Provide the [X, Y] coordinate of the cell's center where the given text is located.  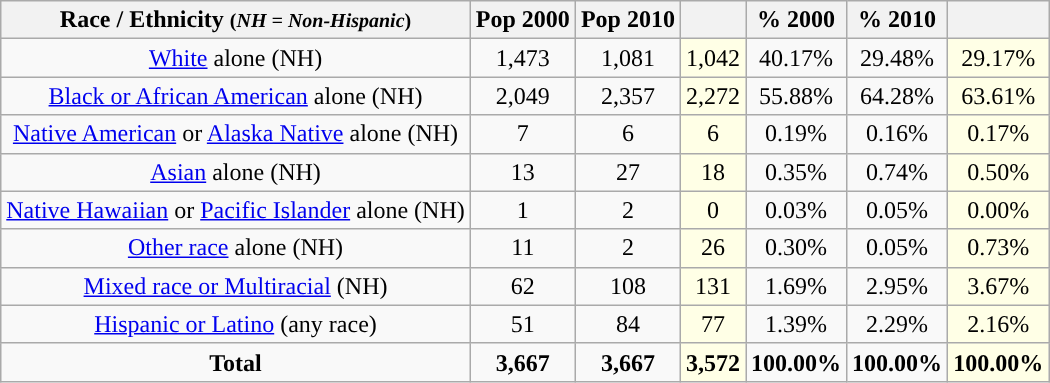
55.88% [796, 96]
26 [712, 248]
77 [712, 324]
Hispanic or Latino (any race) [236, 324]
0 [712, 210]
18 [712, 172]
0.03% [796, 210]
2,049 [522, 96]
Native Hawaiian or Pacific Islander alone (NH) [236, 210]
Mixed race or Multiracial (NH) [236, 286]
2,272 [712, 96]
27 [628, 172]
7 [522, 134]
0.00% [998, 210]
1,081 [628, 58]
62 [522, 286]
2.95% [898, 286]
0.30% [796, 248]
Pop 2010 [628, 20]
0.19% [796, 134]
Total [236, 362]
0.73% [998, 248]
51 [522, 324]
Other race alone (NH) [236, 248]
1,042 [712, 58]
White alone (NH) [236, 58]
1,473 [522, 58]
13 [522, 172]
0.16% [898, 134]
1.39% [796, 324]
29.48% [898, 58]
108 [628, 286]
84 [628, 324]
2.16% [998, 324]
Native American or Alaska Native alone (NH) [236, 134]
11 [522, 248]
2,357 [628, 96]
Pop 2000 [522, 20]
63.61% [998, 96]
64.28% [898, 96]
1.69% [796, 286]
131 [712, 286]
1 [522, 210]
40.17% [796, 58]
% 2000 [796, 20]
0.35% [796, 172]
Black or African American alone (NH) [236, 96]
Race / Ethnicity (NH = Non-Hispanic) [236, 20]
29.17% [998, 58]
3.67% [998, 286]
0.50% [998, 172]
0.17% [998, 134]
Asian alone (NH) [236, 172]
% 2010 [898, 20]
2.29% [898, 324]
3,572 [712, 362]
0.74% [898, 172]
